Locate the cell with the specified text and output its (x, y) center coordinate. 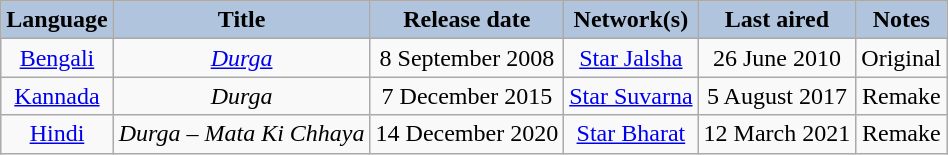
5 August 2017 (777, 96)
Star Bharat (631, 134)
Durga – Mata Ki Chhaya (242, 134)
Original (902, 58)
12 March 2021 (777, 134)
Network(s) (631, 20)
7 December 2015 (467, 96)
Hindi (57, 134)
Kannada (57, 96)
Release date (467, 20)
Title (242, 20)
14 December 2020 (467, 134)
26 June 2010 (777, 58)
Notes (902, 20)
Star Jalsha (631, 58)
Language (57, 20)
8 September 2008 (467, 58)
Bengali (57, 58)
Last aired (777, 20)
Star Suvarna (631, 96)
